Search for the cell housing the specified text and yield its [x, y] center coordinate. 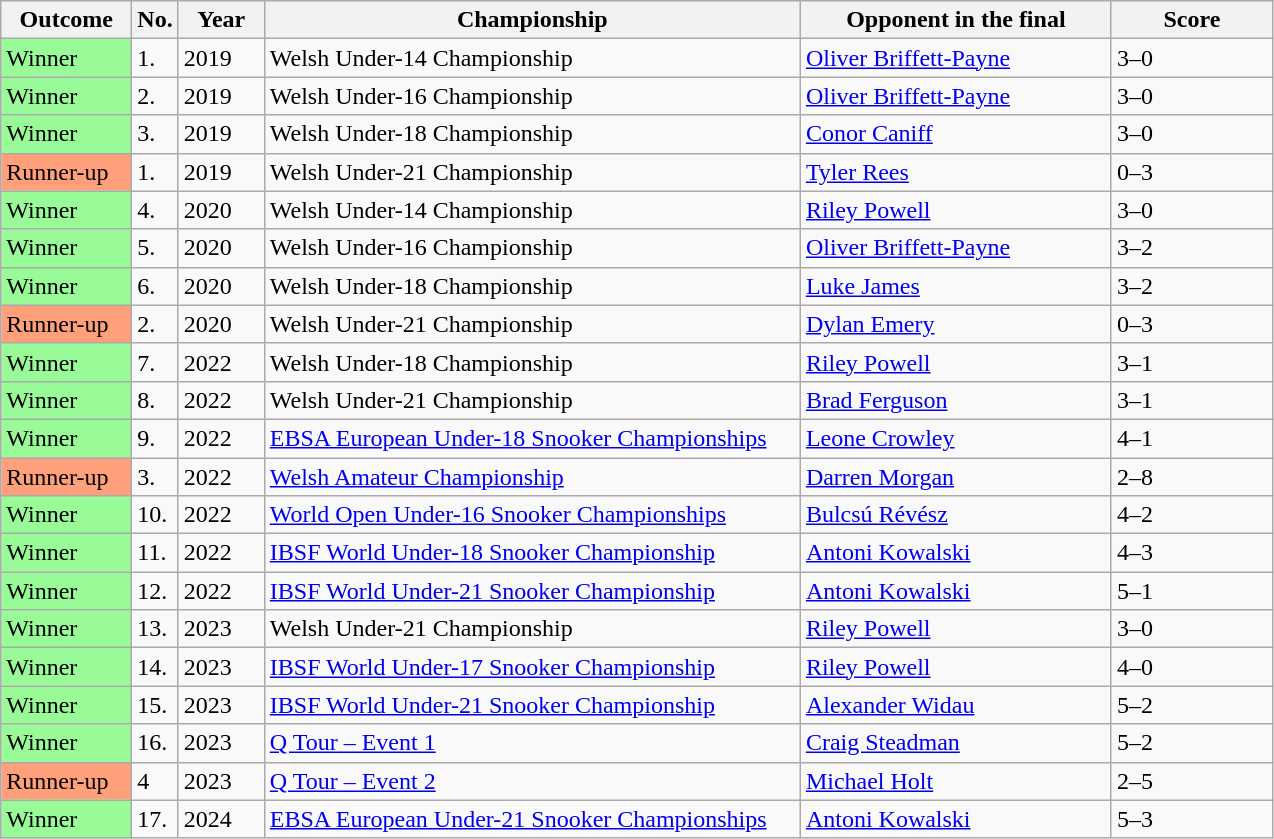
7. [155, 362]
4–3 [1192, 553]
12. [155, 591]
EBSA European Under-21 Snooker Championships [532, 819]
9. [155, 438]
Michael Holt [956, 781]
Q Tour – Event 1 [532, 743]
Outcome [66, 20]
Craig Steadman [956, 743]
Opponent in the final [956, 20]
4–2 [1192, 515]
No. [155, 20]
2–8 [1192, 477]
4–0 [1192, 667]
Tyler Rees [956, 172]
13. [155, 629]
Dylan Emery [956, 324]
IBSF World Under-18 Snooker Championship [532, 553]
15. [155, 705]
Alexander Widau [956, 705]
8. [155, 400]
Bulcsú Révész [956, 515]
5. [155, 248]
4 [155, 781]
Luke James [956, 286]
14. [155, 667]
2024 [221, 819]
Welsh Amateur Championship [532, 477]
Year [221, 20]
Score [1192, 20]
10. [155, 515]
IBSF World Under-17 Snooker Championship [532, 667]
16. [155, 743]
4–1 [1192, 438]
2–5 [1192, 781]
Championship [532, 20]
Conor Caniff [956, 134]
6. [155, 286]
17. [155, 819]
Leone Crowley [956, 438]
World Open Under-16 Snooker Championships [532, 515]
5–3 [1192, 819]
Brad Ferguson [956, 400]
EBSA European Under-18 Snooker Championships [532, 438]
4. [155, 210]
11. [155, 553]
5–1 [1192, 591]
Darren Morgan [956, 477]
Q Tour – Event 2 [532, 781]
